Output the (X, Y) coordinate of the center of the cell containing the given text.  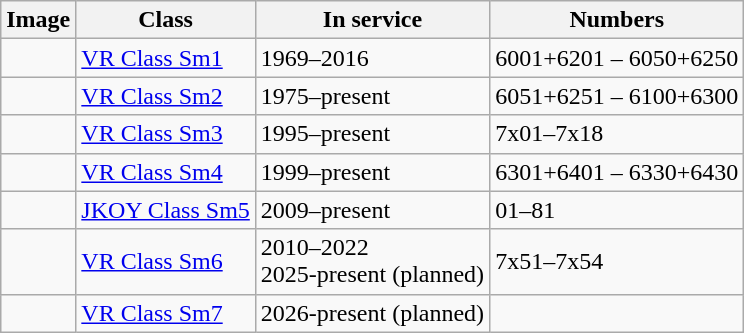
1995–present (372, 134)
1999–present (372, 172)
7x01–7x18 (617, 134)
VR Class Sm2 (166, 96)
Class (166, 20)
VR Class Sm7 (166, 313)
2026-present (planned) (372, 313)
VR Class Sm6 (166, 262)
Image (38, 20)
JKOY Class Sm5 (166, 210)
VR Class Sm3 (166, 134)
2010–20222025-present (planned) (372, 262)
Numbers (617, 20)
6001+6201 – 6050+6250 (617, 58)
2009–present (372, 210)
In service (372, 20)
7x51–7x54 (617, 262)
VR Class Sm1 (166, 58)
6301+6401 – 6330+6430 (617, 172)
1975–present (372, 96)
6051+6251 – 6100+6300 (617, 96)
1969–2016 (372, 58)
VR Class Sm4 (166, 172)
01–81 (617, 210)
